Extract the [x, y] coordinate from the center of the cell holding the provided text.  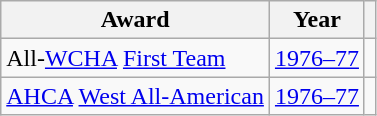
Award [136, 20]
All-WCHA First Team [136, 58]
AHCA West All-American [136, 96]
Year [316, 20]
